Return (x, y) of the center of cell containing provided text 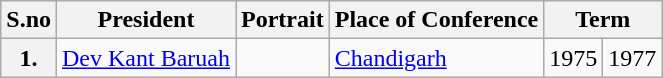
President (146, 20)
Place of Conference (436, 20)
Term (603, 20)
1977 (632, 58)
Dev Kant Baruah (146, 58)
Portrait (283, 20)
1975 (574, 58)
S.no (29, 20)
1. (29, 58)
Chandigarh (436, 58)
